Detect which cell encompasses the target text, then output its (x, y) center coordinate. 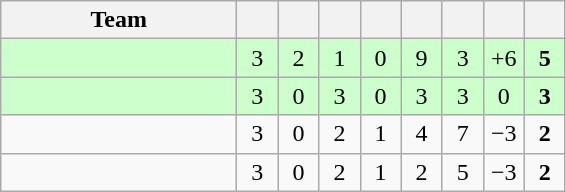
9 (422, 58)
4 (422, 134)
7 (462, 134)
Team (119, 20)
+6 (504, 58)
